Locate the cell with the specified text and output its [x, y] center coordinate. 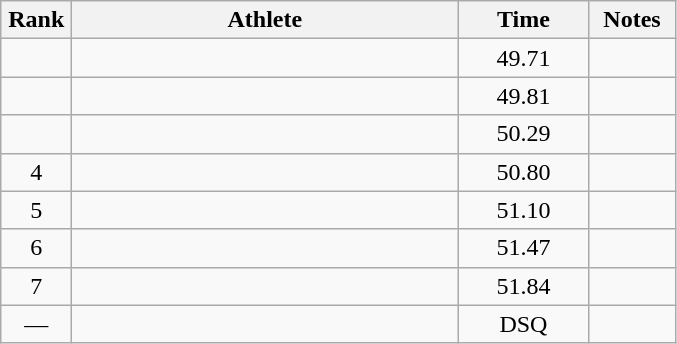
DSQ [524, 324]
50.80 [524, 172]
Rank [36, 20]
51.47 [524, 248]
51.84 [524, 286]
— [36, 324]
Athlete [265, 20]
49.71 [524, 58]
Time [524, 20]
49.81 [524, 96]
Notes [632, 20]
7 [36, 286]
50.29 [524, 134]
51.10 [524, 210]
6 [36, 248]
4 [36, 172]
5 [36, 210]
